For the text-containing cell, return its midpoint in (x, y) coordinate format. 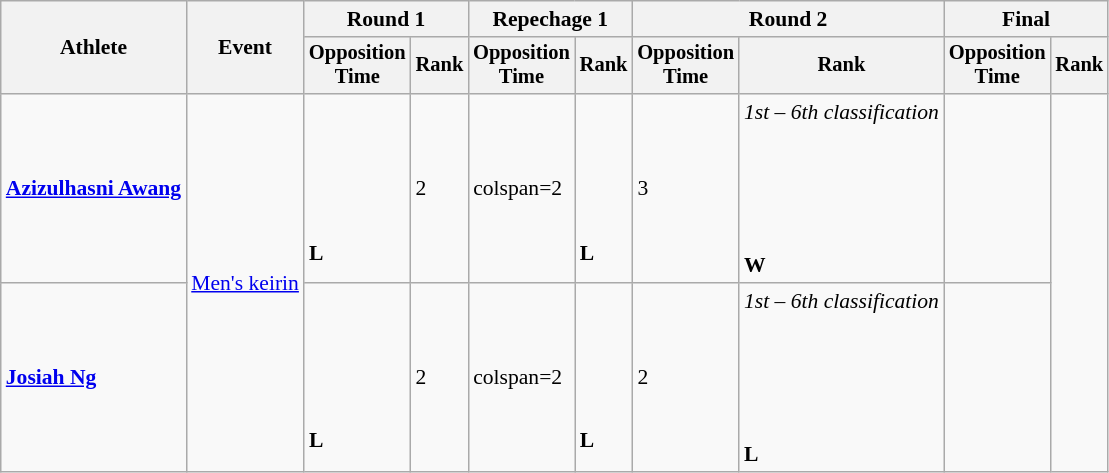
Athlete (94, 48)
Josiah Ng (94, 378)
1st – 6th classificationW (842, 188)
Repechage 1 (550, 19)
Azizulhasni Awang (94, 188)
Men's keirin (245, 282)
Round 1 (386, 19)
Final (1026, 19)
1st – 6th classificationL (842, 378)
Event (245, 48)
3 (686, 188)
Round 2 (788, 19)
